For the text-containing cell, return its midpoint in [X, Y] coordinate format. 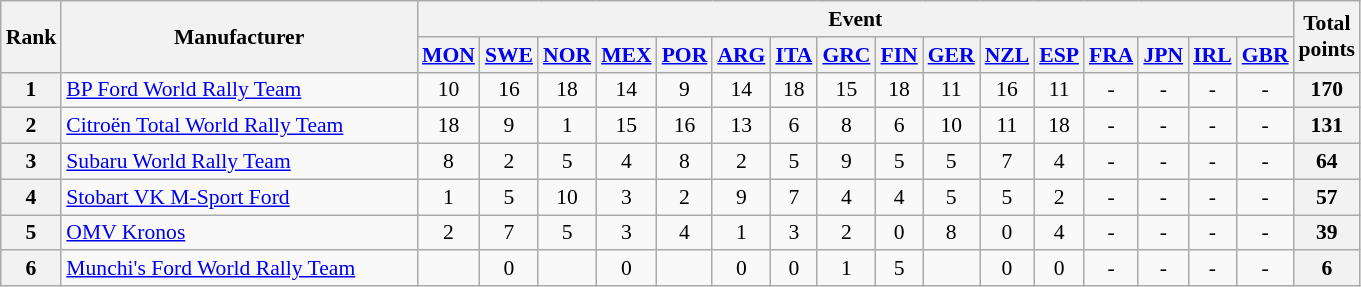
NZL [1008, 55]
64 [1328, 162]
Totalpoints [1328, 36]
GRC [846, 55]
GBR [1266, 55]
170 [1328, 90]
ESP [1059, 55]
ITA [794, 55]
13 [741, 126]
Citroën Total World Rally Team [239, 126]
MON [448, 55]
Munchi's Ford World Rally Team [239, 269]
Rank [32, 36]
57 [1328, 197]
BP Ford World Rally Team [239, 90]
Event [856, 19]
ARG [741, 55]
OMV Kronos [239, 233]
NOR [567, 55]
131 [1328, 126]
FRA [1111, 55]
Subaru World Rally Team [239, 162]
MEX [626, 55]
FIN [898, 55]
Stobart VK M-Sport Ford [239, 197]
Manufacturer [239, 36]
GER [952, 55]
POR [685, 55]
39 [1328, 233]
SWE [509, 55]
JPN [1163, 55]
IRL [1212, 55]
